Capture the cell that displays the provided text and extract its (X, Y) central coordinate. 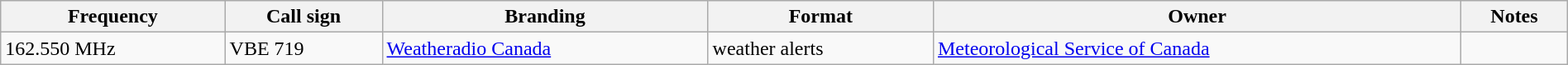
Branding (545, 17)
Frequency (112, 17)
Meteorological Service of Canada (1197, 48)
162.550 MHz (112, 48)
Call sign (304, 17)
weather alerts (820, 48)
VBE 719 (304, 48)
Notes (1515, 17)
Format (820, 17)
Owner (1197, 17)
Weatheradio Canada (545, 48)
